Find where the given text appears and provide that cell's center as (X, Y) coordinate. 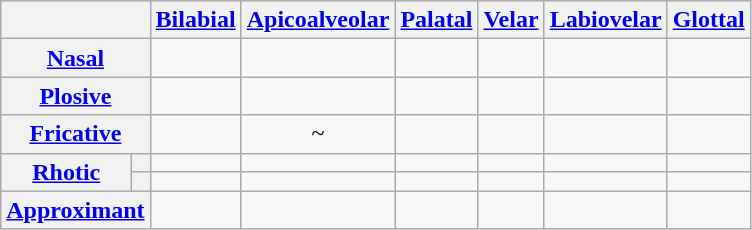
Fricative (76, 134)
Labiovelar (606, 20)
Plosive (76, 96)
Apicoalveolar (318, 20)
~ (318, 134)
Glottal (708, 20)
Rhotic (66, 172)
Palatal (436, 20)
Velar (511, 20)
Bilabial (196, 20)
Approximant (76, 210)
Nasal (76, 58)
